From the cell containing the given text, extract its center point as [X, Y] coordinate. 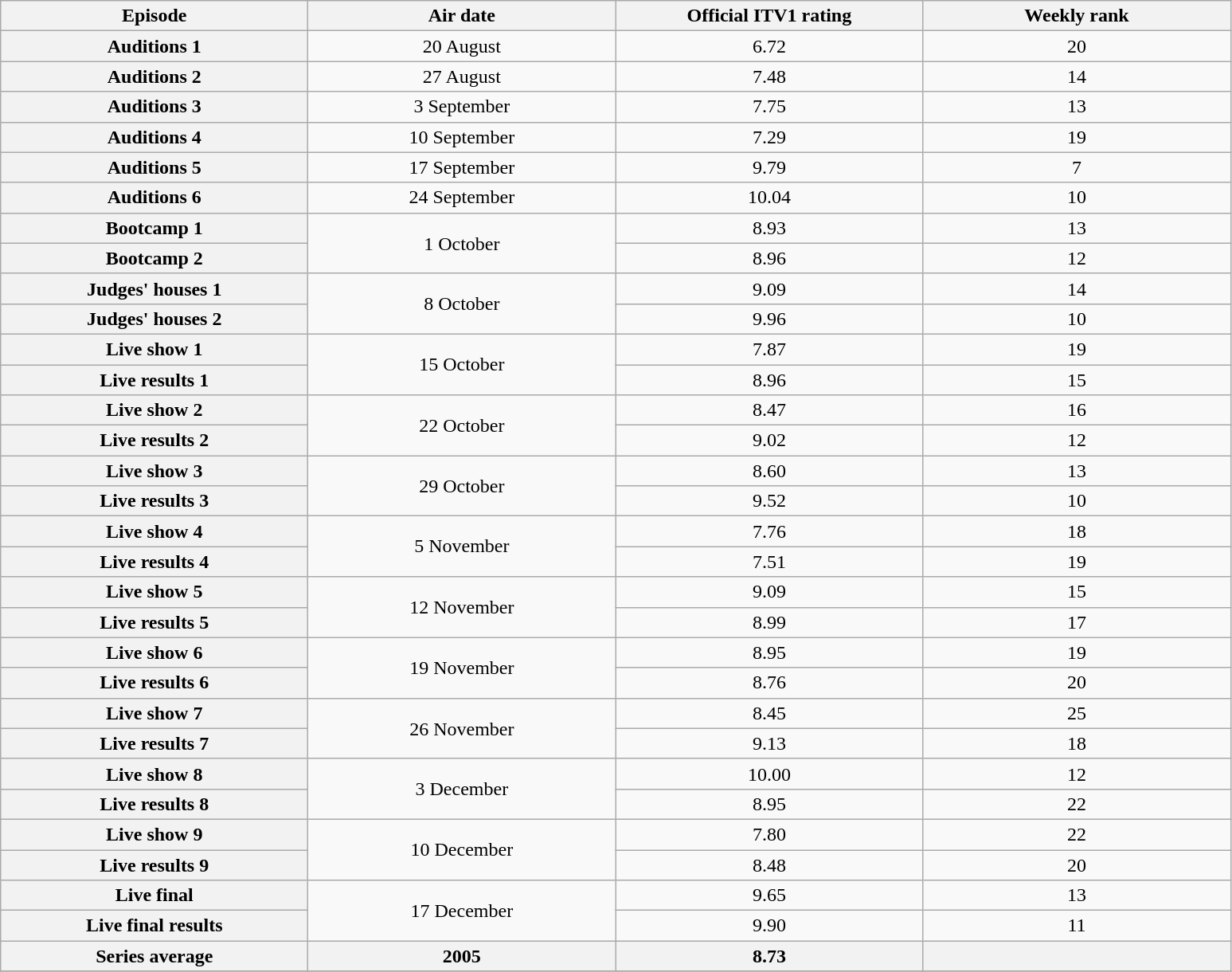
7.76 [769, 531]
26 November [462, 728]
8 October [462, 304]
6.72 [769, 46]
Live show 8 [154, 774]
27 August [462, 76]
7.87 [769, 349]
2005 [462, 956]
Episode [154, 16]
Live results 8 [154, 804]
Auditions 6 [154, 198]
Live show 1 [154, 349]
Auditions 4 [154, 137]
8.73 [769, 956]
10.04 [769, 198]
Live results 1 [154, 380]
17 December [462, 911]
11 [1077, 926]
Live show 3 [154, 471]
Live results 5 [154, 622]
7.48 [769, 76]
24 September [462, 198]
Bootcamp 2 [154, 258]
7 [1077, 167]
25 [1077, 713]
Live results 6 [154, 683]
Live show 7 [154, 713]
9.02 [769, 441]
8.48 [769, 864]
1 October [462, 243]
7.51 [769, 562]
Auditions 5 [154, 167]
12 November [462, 607]
Live show 2 [154, 410]
9.13 [769, 743]
9.96 [769, 319]
9.90 [769, 926]
8.47 [769, 410]
3 December [462, 789]
10 December [462, 849]
5 November [462, 547]
8.99 [769, 622]
7.75 [769, 107]
8.45 [769, 713]
Live final [154, 896]
10.00 [769, 774]
Air date [462, 16]
Live results 4 [154, 562]
17 [1077, 622]
Live show 4 [154, 531]
Weekly rank [1077, 16]
16 [1077, 410]
Live final results [154, 926]
8.60 [769, 471]
20 August [462, 46]
10 September [462, 137]
Bootcamp 1 [154, 228]
15 October [462, 364]
Live results 9 [154, 864]
Auditions 2 [154, 76]
22 October [462, 425]
Official ITV1 rating [769, 16]
Live results 2 [154, 441]
8.76 [769, 683]
3 September [462, 107]
Judges' houses 2 [154, 319]
8.93 [769, 228]
9.65 [769, 896]
Live results 7 [154, 743]
Auditions 1 [154, 46]
Live show 6 [154, 653]
7.29 [769, 137]
29 October [462, 486]
Live show 5 [154, 592]
17 September [462, 167]
7.80 [769, 834]
Judges' houses 1 [154, 288]
Live show 9 [154, 834]
9.79 [769, 167]
9.52 [769, 501]
19 November [462, 668]
Series average [154, 956]
Live results 3 [154, 501]
Auditions 3 [154, 107]
